Search for the cell housing the specified text and yield its [X, Y] center coordinate. 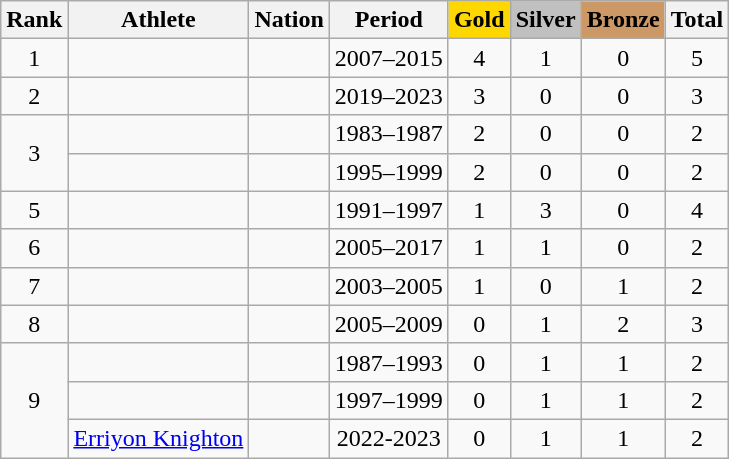
Nation [289, 20]
6 [34, 248]
Bronze [623, 20]
9 [34, 400]
1997–1999 [388, 400]
1991–1997 [388, 210]
Period [388, 20]
Rank [34, 20]
2003–2005 [388, 286]
2007–2015 [388, 58]
1983–1987 [388, 134]
7 [34, 286]
8 [34, 324]
2022-2023 [388, 438]
1987–1993 [388, 362]
Gold [479, 20]
2005–2017 [388, 248]
2005–2009 [388, 324]
Total [697, 20]
Silver [546, 20]
2019–2023 [388, 96]
Erriyon Knighton [158, 438]
Athlete [158, 20]
1995–1999 [388, 172]
